Detect which cell encompasses the target text, then output its (X, Y) center coordinate. 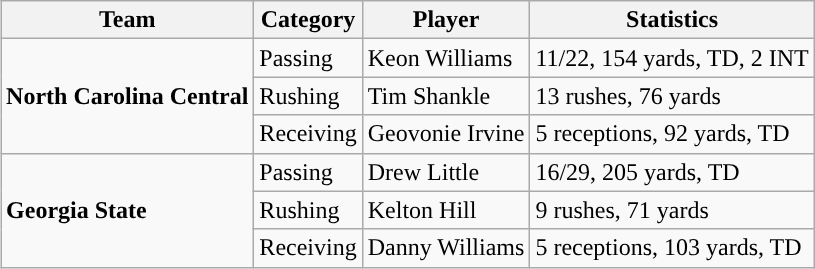
Tim Shankle (446, 96)
Danny Williams (446, 248)
5 receptions, 103 yards, TD (672, 248)
9 rushes, 71 yards (672, 210)
Kelton Hill (446, 210)
Player (446, 20)
5 receptions, 92 yards, TD (672, 134)
Statistics (672, 20)
16/29, 205 yards, TD (672, 172)
Team (128, 20)
North Carolina Central (128, 96)
Category (308, 20)
Drew Little (446, 172)
Keon Williams (446, 58)
Georgia State (128, 210)
13 rushes, 76 yards (672, 96)
11/22, 154 yards, TD, 2 INT (672, 58)
Geovonie Irvine (446, 134)
